Pinpoint the cell where the given text exists, returning its [x, y] midpoint coordinate. 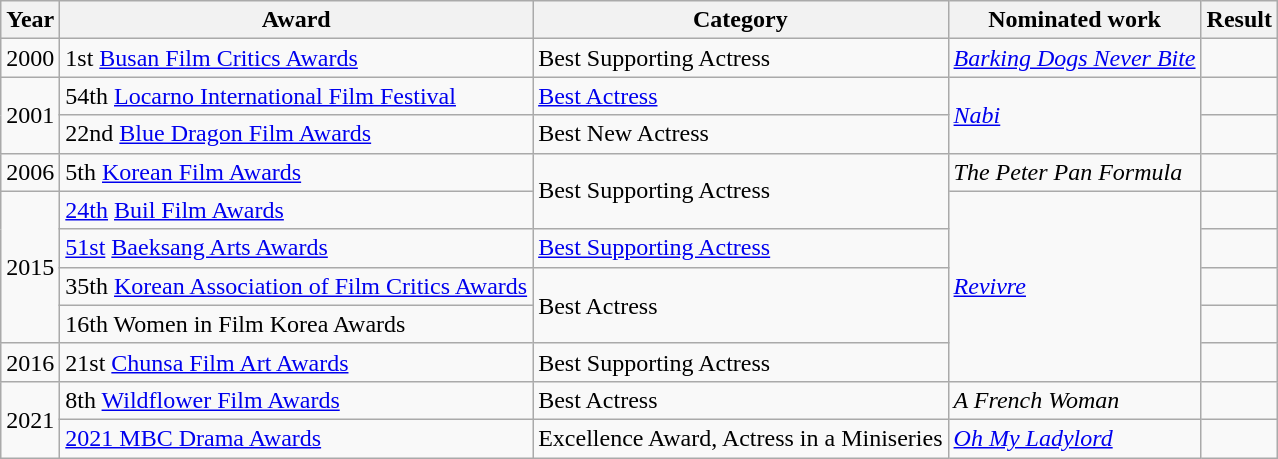
24th Buil Film Awards [296, 210]
Nabi [1074, 115]
Revivre [1074, 286]
Year [30, 20]
Barking Dogs Never Bite [1074, 58]
A French Woman [1074, 400]
8th Wildflower Film Awards [296, 400]
35th Korean Association of Film Critics Awards [296, 286]
1st Busan Film Critics Awards [296, 58]
Award [296, 20]
2000 [30, 58]
21st Chunsa Film Art Awards [296, 362]
Result [1239, 20]
2021 [30, 419]
5th Korean Film Awards [296, 172]
2021 MBC Drama Awards [296, 438]
The Peter Pan Formula [1074, 172]
Excellence Award, Actress in a Miniseries [740, 438]
Best New Actress [740, 134]
Nominated work [1074, 20]
Oh My Ladylord [1074, 438]
2016 [30, 362]
2015 [30, 267]
51st Baeksang Arts Awards [296, 248]
16th Women in Film Korea Awards [296, 324]
54th Locarno International Film Festival [296, 96]
Category [740, 20]
2001 [30, 115]
2006 [30, 172]
22nd Blue Dragon Film Awards [296, 134]
